Return the [x, y] coordinate for the center point of the cell that contains the specified text.  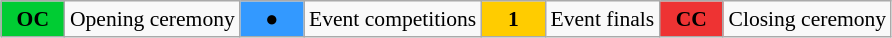
CC [691, 19]
● [272, 19]
Event competitions [392, 19]
1 [513, 19]
Event finals [602, 19]
Opening ceremony [152, 19]
Closing ceremony [807, 19]
OC [33, 19]
